Return the [x, y] coordinate for the center point of the cell that contains the specified text.  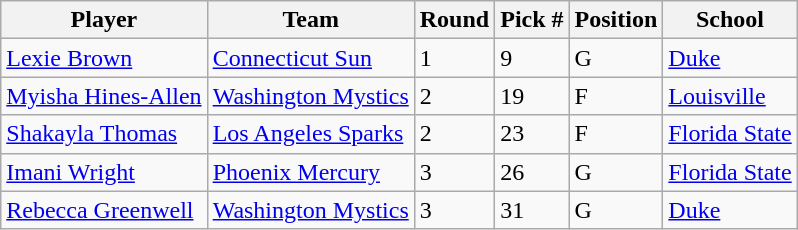
Round [454, 20]
Pick # [532, 20]
Imani Wright [104, 172]
26 [532, 172]
Phoenix Mercury [310, 172]
Myisha Hines-Allen [104, 96]
Lexie Brown [104, 58]
9 [532, 58]
Team [310, 20]
Shakayla Thomas [104, 134]
23 [532, 134]
School [730, 20]
19 [532, 96]
Rebecca Greenwell [104, 210]
Connecticut Sun [310, 58]
Player [104, 20]
31 [532, 210]
Louisville [730, 96]
Position [616, 20]
1 [454, 58]
Los Angeles Sparks [310, 134]
